Provide the (X, Y) coordinate of the cell's center where the given text is located.  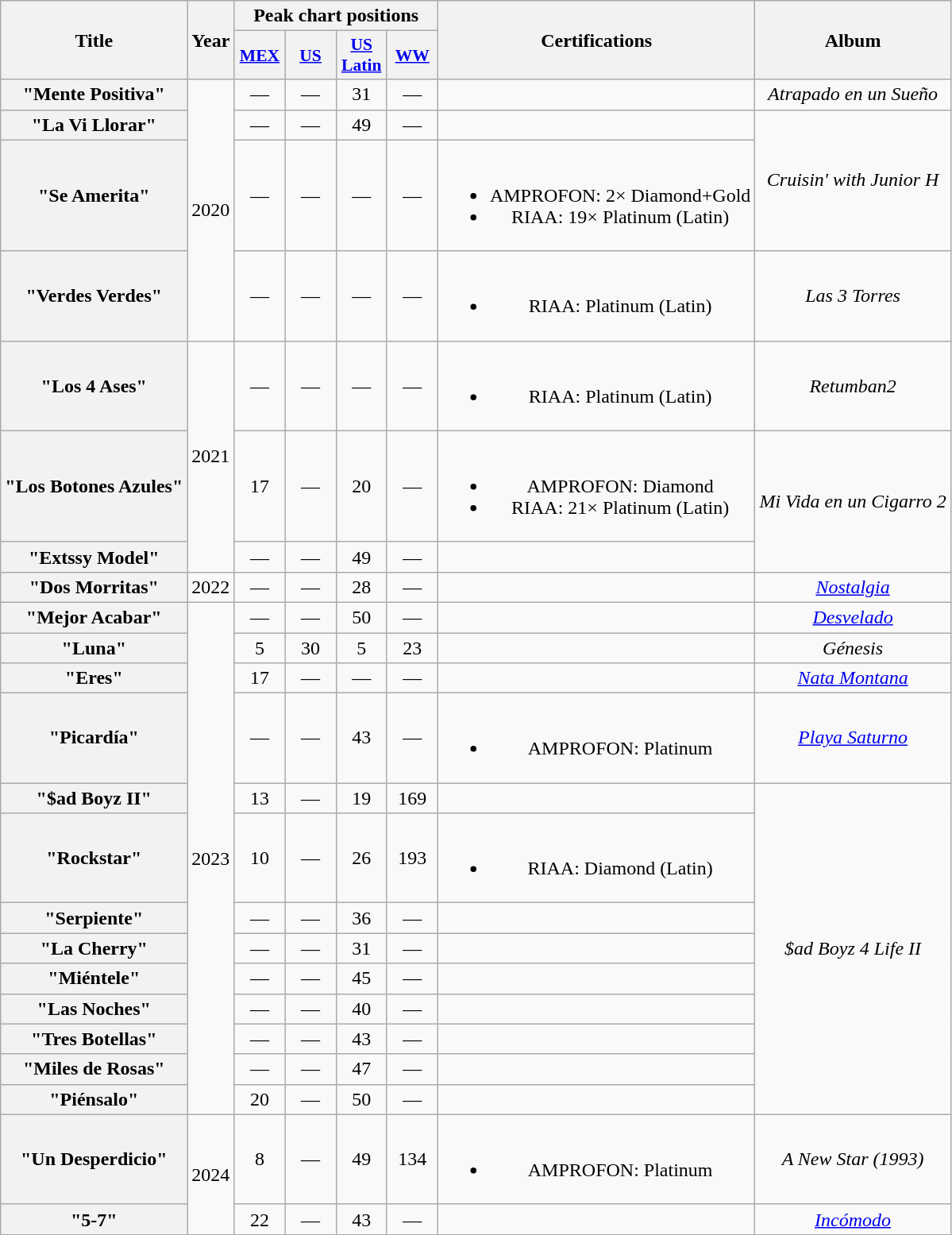
AMPROFON: DiamondRIAA: 21× Platinum (Latin) (595, 486)
"Verdes Verdes" (94, 295)
"Dos Morritas" (94, 587)
Nata Montana (853, 678)
2023 (211, 858)
28 (361, 587)
Mi Vida en un Cigarro 2 (853, 501)
Certifications (595, 40)
RIAA: Diamond (Latin) (595, 858)
30 (310, 647)
"5-7" (94, 1219)
40 (361, 1009)
169 (412, 798)
Génesis (853, 647)
45 (361, 978)
"Extssy Model" (94, 557)
"La Cherry" (94, 948)
2021 (211, 456)
"Tres Botellas" (94, 1039)
"Los Botones Azules" (94, 486)
AMPROFON: 2× Diamond+Gold RIAA: 19× Platinum (Latin) (595, 195)
MEX (260, 56)
2024 (211, 1174)
"Se Amerita" (94, 195)
"Serpiente" (94, 918)
13 (260, 798)
Incómodo (853, 1219)
Las 3 Torres (853, 295)
23 (412, 647)
"Mente Positiva" (94, 95)
193 (412, 858)
26 (361, 858)
"Eres" (94, 678)
"$ad Boyz II" (94, 798)
10 (260, 858)
Peak chart positions (336, 16)
"Miéntele" (94, 978)
"Piénsalo" (94, 1099)
"Los 4 Ases" (94, 386)
"Luna" (94, 647)
Cruisin' with Junior H (853, 180)
$ad Boyz 4 Life II (853, 949)
"La Vi Llorar" (94, 125)
USLatin (361, 56)
"Picardía" (94, 739)
Atrapado en un Sueño (853, 95)
2022 (211, 587)
WW (412, 56)
Retumban2 (853, 386)
"Las Noches" (94, 1009)
"Miles de Rosas" (94, 1069)
Album (853, 40)
US (310, 56)
8 (260, 1160)
19 (361, 798)
134 (412, 1160)
47 (361, 1069)
36 (361, 918)
Nostalgia (853, 587)
Year (211, 40)
"Rockstar" (94, 858)
A New Star (1993) (853, 1160)
22 (260, 1219)
Desvelado (853, 617)
Playa Saturno (853, 739)
"Un Desperdicio" (94, 1160)
2020 (211, 210)
"Mejor Acabar" (94, 617)
Title (94, 40)
